Scan for the cell matching the given text and deliver its (X, Y) coordinate at center. 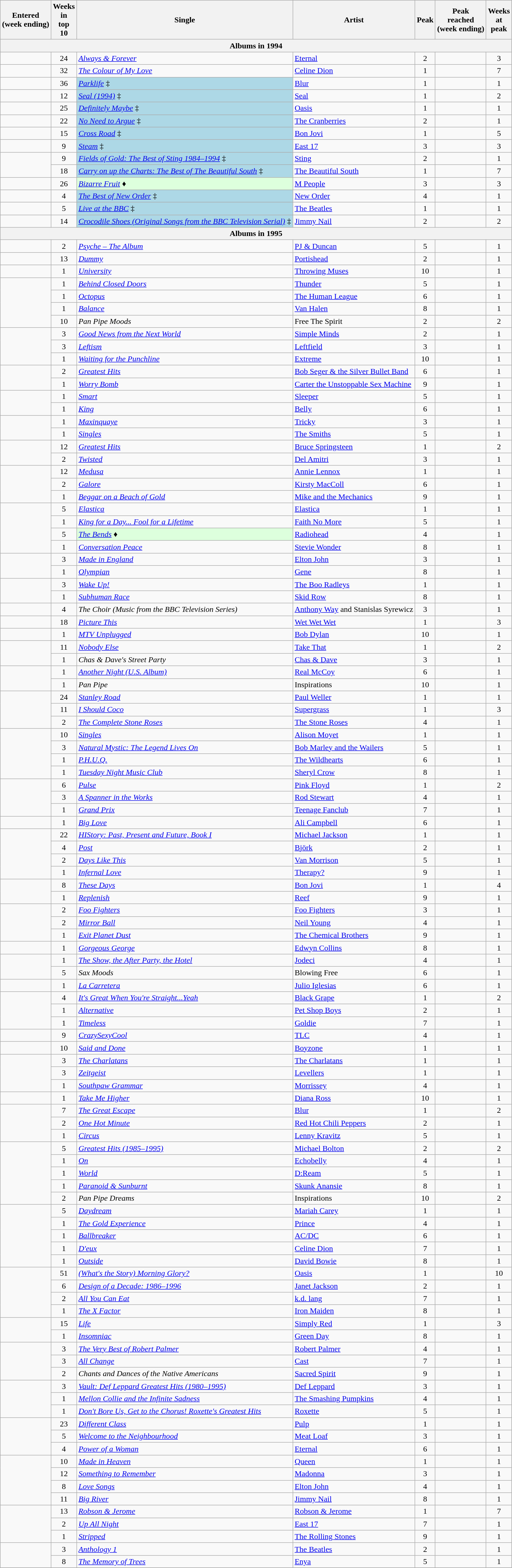
Björk (354, 848)
Tricky (354, 422)
HIStory: Past, Present and Future, Book I (185, 835)
Circus (185, 1136)
I Should Coco (185, 710)
Prince (354, 1223)
Enya (354, 1561)
Mike and the Mechanics (354, 497)
Olympian (185, 572)
Bruce Springsteen (354, 447)
MTV Unplugged (185, 635)
Def Leppard (354, 1386)
Crocodile Shoes (Original Songs from the BBC Television Serial) ‡ (185, 221)
Therapy? (354, 873)
Morrissey (354, 1085)
k.d. lang (354, 1298)
Extreme (354, 359)
David Bowie (354, 1261)
Entered (week ending) (26, 20)
Neil Young (354, 923)
Robert Palmer (354, 1348)
Maxinquaye (185, 422)
Simply Red (354, 1323)
Tuesday Night Music Club (185, 772)
Skid Row (354, 597)
Fields of Gold: The Best of Sting 1984–1994 ‡ (185, 158)
Faith No More (354, 522)
The Choir (Music from the BBC Television Series) (185, 610)
Take That (354, 647)
Alison Moyet (354, 735)
(What's the Story) Morning Glory? (185, 1273)
Conversation Peace (185, 547)
Peakreached (week ending) (461, 20)
Sax Moods (185, 973)
Stripped (185, 1536)
Queen (354, 1461)
Radiohead (354, 534)
Black Grape (354, 998)
TLC (354, 1035)
AC/DC (354, 1236)
New Order (354, 196)
Del Amitri (354, 459)
Infernal Love (185, 873)
P.H.U.Q. (185, 760)
The Memory of Trees (185, 1561)
The Great Escape (185, 1111)
Pulp (354, 1424)
M People (354, 183)
Chants and Dances of the Native Americans (185, 1373)
Rod Stewart (354, 797)
The Cranberries (354, 121)
Weeksintop10 (64, 20)
Michael Jackson (354, 835)
Thunder (354, 284)
Said and Done (185, 1048)
Live at the BBC ‡ (185, 209)
Portishead (354, 259)
Post (185, 848)
Wet Wet Wet (354, 622)
The Wildhearts (354, 760)
The Rolling Stones (354, 1536)
Bob Seger & the Silver Bullet Band (354, 371)
Pan Pipe (185, 685)
Goldie (354, 1023)
Bizarre Fruit ♦ (185, 183)
Carter the Unstoppable Sex Machine (354, 384)
CrazySexyCool (185, 1035)
Power of a Woman (185, 1449)
Wake Up! (185, 584)
Jodeci (354, 960)
The Boo Radleys (354, 584)
Albums in 1994 (256, 46)
Days Like This (185, 860)
Parklife ‡ (185, 83)
Throwing Muses (354, 271)
Bob Marley and the Wailers (354, 747)
Nobody Else (185, 647)
Stevie Wonder (354, 547)
The Bends ♦ (185, 534)
On (185, 1161)
Replenish (185, 898)
Twisted (185, 459)
Supergrass (354, 710)
Levellers (354, 1073)
Sacred Spirit (354, 1373)
Life (185, 1323)
Peak (425, 20)
Big Love (185, 823)
Outside (185, 1261)
14 (64, 221)
Van Halen (354, 309)
Balance (185, 309)
The Complete Stone Roses (185, 722)
A Spanner in the Works (185, 797)
Reef (354, 898)
Blowing Free (354, 973)
Ali Campbell (354, 823)
Always & Forever (185, 58)
Boyzone (354, 1048)
The Stone Roses (354, 722)
All Change (185, 1361)
Psyche – The Album (185, 246)
Exit Planet Dust (185, 935)
The Beautiful South (354, 171)
Bob Dylan (354, 635)
23 (64, 1424)
Octopus (185, 296)
Van Morrison (354, 860)
Artist (354, 20)
Seal (354, 96)
Single (185, 20)
Michael Bolton (354, 1148)
Sheryl Crow (354, 772)
Zeitgeist (185, 1073)
Pulse (185, 785)
Red Hot Chili Peppers (354, 1123)
Made in England (185, 559)
Janet Jackson (354, 1286)
The Chemical Brothers (354, 935)
Iron Maiden (354, 1311)
Love Songs (185, 1486)
Welcome to the Neighbourhood (185, 1436)
Chas & Dave (354, 660)
Skunk Anansie (354, 1186)
Madonna (354, 1474)
King for a Day... Fool for a Lifetime (185, 522)
Timeless (185, 1023)
36 (64, 83)
Meat Loaf (354, 1436)
51 (64, 1273)
Echobelly (354, 1161)
Picture This (185, 622)
Steam ‡ (185, 146)
These Days (185, 885)
Paranoid & Sunburnt (185, 1186)
Chas & Dave's Street Party (185, 660)
Subhuman Race (185, 597)
King (185, 409)
Albums in 1995 (256, 234)
Grand Prix (185, 810)
Julio Iglesias (354, 985)
Teenage Fanclub (354, 810)
Green Day (354, 1336)
Pet Shop Boys (354, 1010)
Beggar on a Beach of Gold (185, 497)
Dummy (185, 259)
Another Night (U.S. Album) (185, 672)
Edwyn Collins (354, 948)
Pan Pipe Moods (185, 321)
Leftfield (354, 346)
Worry Bomb (185, 384)
Made in Heaven (185, 1461)
Weeksatpeak (499, 20)
Sting (354, 158)
The Human League (354, 296)
Annie Lennox (354, 472)
Real McCoy (354, 672)
Smart (185, 397)
Waiting for the Punchline (185, 359)
Mellon Collie and the Infinite Sadness (185, 1399)
The Very Best of Robert Palmer (185, 1348)
The Smiths (354, 434)
Different Class (185, 1424)
Ballbreaker (185, 1236)
Simple Minds (354, 334)
Paul Weller (354, 697)
University (185, 271)
D'eux (185, 1248)
Leftism (185, 346)
Take Me Higher (185, 1098)
No Need to Argue ‡ (185, 121)
Good News from the Next World (185, 334)
Definitely Maybe ‡ (185, 108)
Pink Floyd (354, 785)
The Show, the After Party, the Hotel (185, 960)
Diana Ross (354, 1098)
World (185, 1173)
Medusa (185, 472)
D:Ream (354, 1173)
Stanley Road (185, 697)
Free The Spirit (354, 321)
Carry on up the Charts: The Best of The Beautiful South ‡ (185, 171)
Insomniac (185, 1336)
Don't Bore Us, Get to the Chorus! Roxette's Greatest Hits (185, 1411)
Anthology 1 (185, 1549)
Lenny Kravitz (354, 1136)
All You Can Eat (185, 1298)
Up All Night (185, 1524)
Mirror Ball (185, 923)
Belly (354, 409)
Pan Pipe Dreams (185, 1198)
Gorgeous George (185, 948)
Natural Mystic: The Legend Lives On (185, 747)
Mariah Carey (354, 1211)
One Hot Minute (185, 1123)
Something to Remember (185, 1474)
The Colour of My Love (185, 71)
The Best of New Order ‡ (185, 196)
Cast (354, 1361)
It's Great When You're Straight...Yeah (185, 998)
Vault: Def Leppard Greatest Hits (1980–1995) (185, 1386)
Gene (354, 572)
La Carretera (185, 985)
Southpaw Grammar (185, 1085)
Cross Road ‡ (185, 133)
32 (64, 71)
Alternative (185, 1010)
Sleeper (354, 397)
Kirsty MacColl (354, 484)
PJ & Duncan (354, 246)
Roxette (354, 1411)
26 (64, 183)
Anthony Way and Stanislas Syrewicz (354, 610)
The Smashing Pumpkins (354, 1399)
Seal (1994) ‡ (185, 96)
Daydream (185, 1211)
Design of a Decade: 1986–1996 (185, 1286)
The X Factor (185, 1311)
Galore (185, 484)
Greatest Hits (1985–1995) (185, 1148)
25 (64, 108)
Behind Closed Doors (185, 284)
Big River (185, 1499)
The Gold Experience (185, 1223)
